Return the [x, y] coordinate for the center point of the cell that contains the specified text.  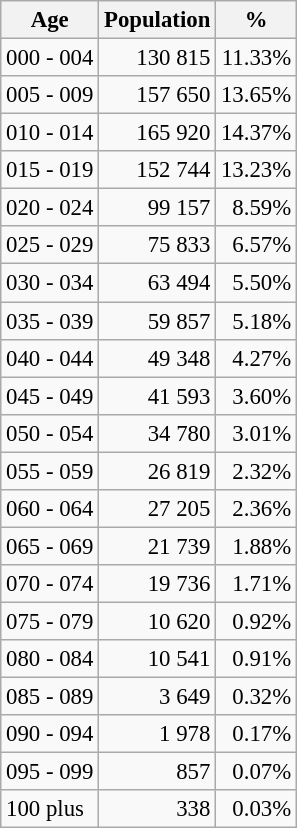
13.23% [256, 170]
0.17% [256, 734]
1 978 [158, 734]
0.91% [256, 659]
040 - 044 [50, 358]
0.92% [256, 621]
070 - 074 [50, 584]
5.18% [256, 321]
020 - 024 [50, 208]
3 649 [158, 697]
080 - 084 [50, 659]
100 plus [50, 809]
34 780 [158, 433]
63 494 [158, 283]
Population [158, 20]
4.27% [256, 358]
035 - 039 [50, 321]
49 348 [158, 358]
000 - 004 [50, 58]
41 593 [158, 396]
025 - 029 [50, 245]
13.65% [256, 95]
3.01% [256, 433]
2.36% [256, 509]
75 833 [158, 245]
27 205 [158, 509]
99 157 [158, 208]
165 920 [158, 133]
338 [158, 809]
060 - 064 [50, 509]
152 744 [158, 170]
10 541 [158, 659]
075 - 079 [50, 621]
% [256, 20]
030 - 034 [50, 283]
3.60% [256, 396]
1.71% [256, 584]
005 - 009 [50, 95]
6.57% [256, 245]
8.59% [256, 208]
11.33% [256, 58]
095 - 099 [50, 772]
857 [158, 772]
045 - 049 [50, 396]
59 857 [158, 321]
5.50% [256, 283]
10 620 [158, 621]
0.03% [256, 809]
Age [50, 20]
0.32% [256, 697]
065 - 069 [50, 546]
055 - 059 [50, 471]
1.88% [256, 546]
090 - 094 [50, 734]
157 650 [158, 95]
14.37% [256, 133]
0.07% [256, 772]
130 815 [158, 58]
015 - 019 [50, 170]
26 819 [158, 471]
050 - 054 [50, 433]
21 739 [158, 546]
010 - 014 [50, 133]
085 - 089 [50, 697]
2.32% [256, 471]
19 736 [158, 584]
